Capture the cell that displays the provided text and extract its [X, Y] central coordinate. 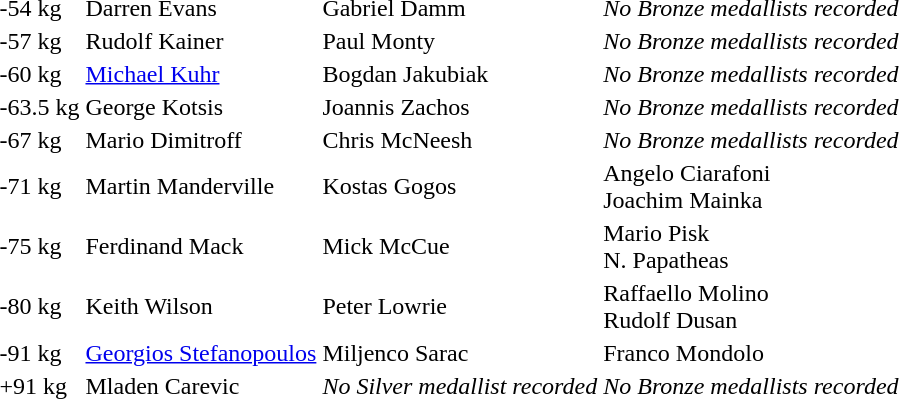
Joannis Zachos [460, 107]
Chris McNeesh [460, 140]
Miljenco Sarac [460, 353]
Bogdan Jakubiak [460, 74]
Peter Lowrie [460, 306]
Kostas Gogos [460, 186]
Michael Kuhr [201, 74]
Paul Monty [460, 41]
Ferdinand Mack [201, 246]
George Kotsis [201, 107]
Rudolf Kainer [201, 41]
Martin Manderville [201, 186]
Keith Wilson [201, 306]
Georgios Stefanopoulos [201, 353]
Mick McCue [460, 246]
Mario Dimitroff [201, 140]
